Identify which cell holds the provided text, then report its [X, Y] central coordinate. 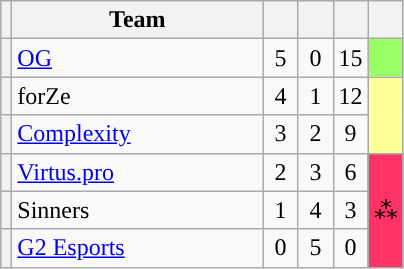
G2 Esports [138, 248]
OG [138, 58]
forZe [138, 96]
Complexity [138, 134]
6 [350, 172]
Team [138, 20]
12 [350, 96]
Sinners [138, 210]
9 [350, 134]
15 [350, 58]
⁂ [386, 210]
Virtus.pro [138, 172]
